Locate the cell with the specified text and output its (x, y) center coordinate. 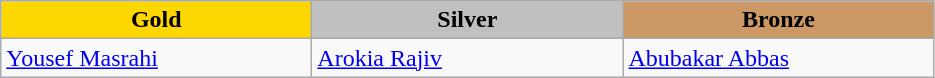
Silver (468, 20)
Bronze (778, 20)
Abubakar Abbas (778, 58)
Arokia Rajiv (468, 58)
Gold (156, 20)
Yousef Masrahi (156, 58)
